Pinpoint the cell where the given text exists, returning its (X, Y) midpoint coordinate. 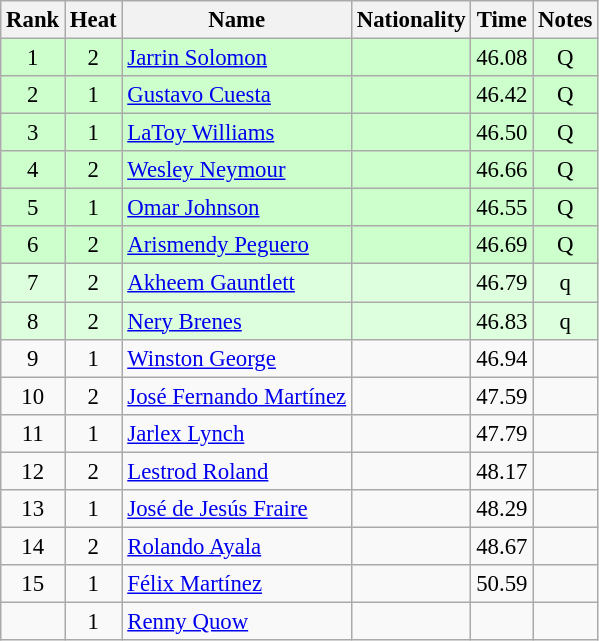
Jarrin Solomon (237, 58)
48.67 (502, 546)
5 (33, 208)
46.55 (502, 208)
47.79 (502, 433)
46.42 (502, 95)
Rank (33, 20)
Name (237, 20)
47.59 (502, 396)
46.79 (502, 283)
Akheem Gauntlett (237, 283)
Rolando Ayala (237, 546)
46.66 (502, 170)
Nery Brenes (237, 321)
7 (33, 283)
46.94 (502, 358)
9 (33, 358)
Wesley Neymour (237, 170)
13 (33, 509)
Nationality (410, 20)
Heat (94, 20)
46.50 (502, 133)
Arismendy Peguero (237, 245)
48.17 (502, 471)
Gustavo Cuesta (237, 95)
8 (33, 321)
48.29 (502, 509)
José de Jesús Fraire (237, 509)
LaToy Williams (237, 133)
Lestrod Roland (237, 471)
46.69 (502, 245)
Winston George (237, 358)
15 (33, 584)
46.83 (502, 321)
10 (33, 396)
Félix Martínez (237, 584)
Omar Johnson (237, 208)
3 (33, 133)
Notes (566, 20)
4 (33, 170)
6 (33, 245)
Jarlex Lynch (237, 433)
José Fernando Martínez (237, 396)
14 (33, 546)
46.08 (502, 58)
50.59 (502, 584)
11 (33, 433)
Renny Quow (237, 621)
Time (502, 20)
12 (33, 471)
